Extract the [X, Y] coordinate from the center of the cell holding the provided text.  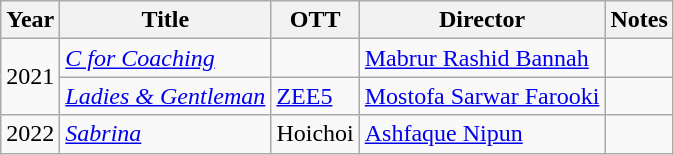
2022 [30, 134]
Notes [639, 20]
Year [30, 20]
2021 [30, 77]
ZEE5 [315, 96]
Mostofa Sarwar Farooki [482, 96]
Title [166, 20]
Hoichoi [315, 134]
OTT [315, 20]
Mabrur Rashid Bannah [482, 58]
Director [482, 20]
C for Coaching [166, 58]
Ashfaque Nipun [482, 134]
Ladies & Gentleman [166, 96]
Sabrina [166, 134]
